Provide the (X, Y) coordinate of the cell's center where the given text is located.  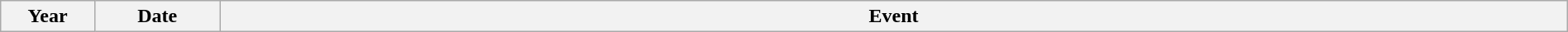
Date (157, 16)
Event (893, 16)
Year (48, 16)
